Scan for the cell matching the given text and deliver its (X, Y) coordinate at center. 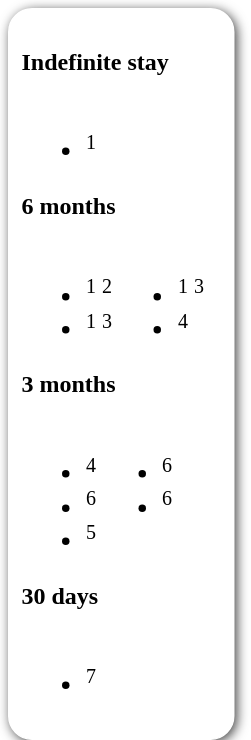
1 (60, 134)
465 (60, 490)
66 (138, 490)
7 (60, 668)
1 34 (162, 296)
Indefinite stay 1 6 months 1 21 3 1 34 3 months 465 66 30 days 7 (118, 374)
1 21 3 (68, 296)
